Extract the [X, Y] coordinate from the center of the cell holding the provided text.  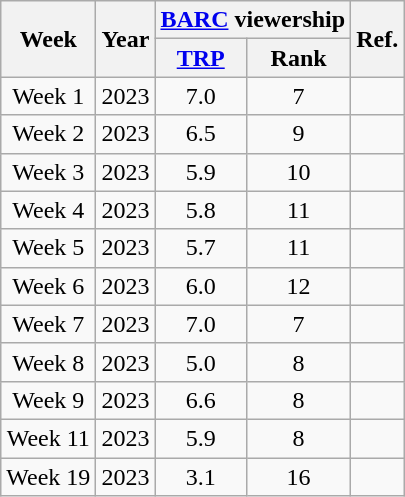
Week 1 [48, 96]
Week 7 [48, 324]
BARC viewership [253, 20]
3.1 [201, 477]
Ref. [378, 39]
Week [48, 39]
6.6 [201, 400]
16 [299, 477]
Week 6 [48, 286]
Week 11 [48, 438]
Week 5 [48, 248]
Week 9 [48, 400]
Week 2 [48, 134]
Year [126, 39]
Week 4 [48, 210]
10 [299, 172]
Week 3 [48, 172]
6.0 [201, 286]
12 [299, 286]
TRP [201, 58]
Rank [299, 58]
9 [299, 134]
5.0 [201, 362]
5.8 [201, 210]
5.7 [201, 248]
Week 8 [48, 362]
6.5 [201, 134]
Week 19 [48, 477]
